Locate the cell with the specified text and output its (X, Y) center coordinate. 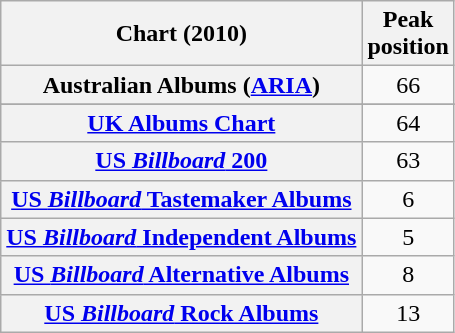
Peakposition (408, 34)
8 (408, 275)
13 (408, 313)
US Billboard Rock Albums (182, 313)
5 (408, 237)
US Billboard Alternative Albums (182, 275)
6 (408, 199)
Australian Albums (ARIA) (182, 85)
UK Albums Chart (182, 123)
US Billboard Independent Albums (182, 237)
Chart (2010) (182, 34)
US Billboard Tastemaker Albums (182, 199)
US Billboard 200 (182, 161)
64 (408, 123)
66 (408, 85)
63 (408, 161)
